Determine the [X, Y] coordinate at the center of the cell enclosing the given text.  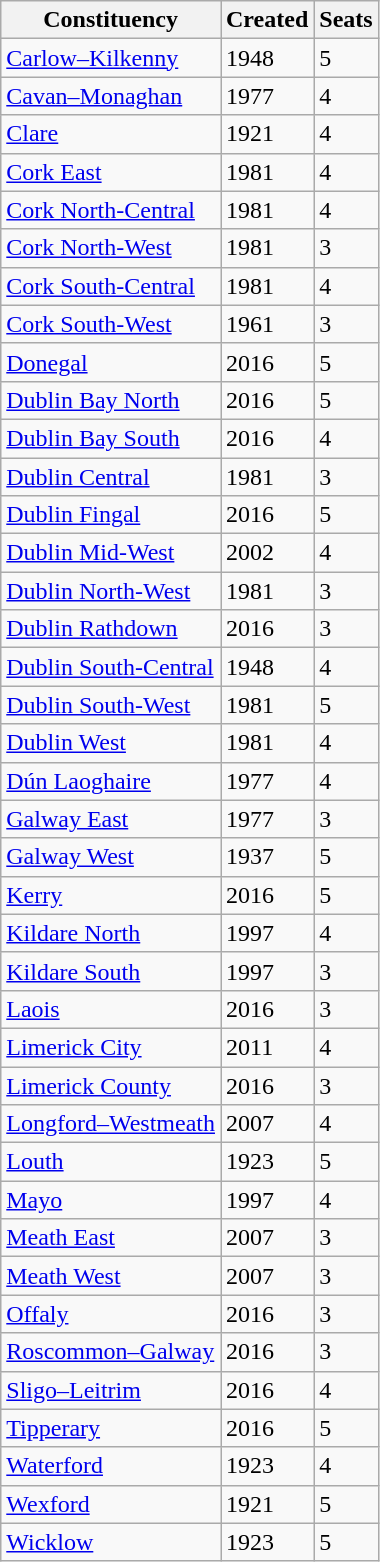
Constituency [111, 20]
Dublin Fingal [111, 515]
Dublin Mid-West [111, 553]
Dublin Central [111, 477]
Dublin South-West [111, 705]
Mayo [111, 1200]
Clare [111, 134]
2011 [266, 1047]
Cork North-Central [111, 210]
Longford–Westmeath [111, 1124]
Cork East [111, 172]
Seats [346, 20]
Carlow–Kilkenny [111, 58]
Cavan–Monaghan [111, 96]
Dublin Bay North [111, 400]
Limerick County [111, 1085]
Donegal [111, 362]
Limerick City [111, 1047]
Dublin Bay South [111, 438]
Kildare North [111, 933]
1961 [266, 324]
Dublin North-West [111, 591]
Tipperary [111, 1428]
Waterford [111, 1466]
Kildare South [111, 971]
Offaly [111, 1314]
Created [266, 20]
1937 [266, 857]
Laois [111, 1009]
Louth [111, 1162]
Meath East [111, 1238]
Dublin South-Central [111, 667]
Galway West [111, 857]
Cork North-West [111, 248]
Galway East [111, 819]
Kerry [111, 895]
Dún Laoghaire [111, 781]
Roscommon–Galway [111, 1352]
2002 [266, 553]
Wicklow [111, 1542]
Meath West [111, 1276]
Cork South-West [111, 324]
Cork South-Central [111, 286]
Wexford [111, 1504]
Dublin West [111, 743]
Dublin Rathdown [111, 629]
Sligo–Leitrim [111, 1390]
